Identify which cell holds the provided text, then report its (x, y) central coordinate. 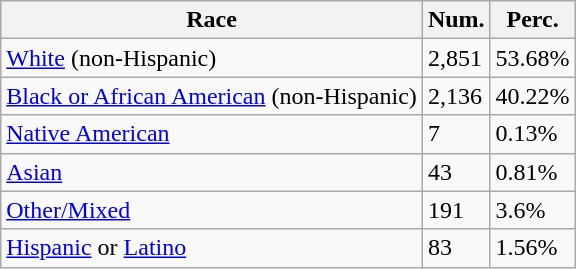
White (non-Hispanic) (212, 58)
Asian (212, 172)
2,851 (456, 58)
Other/Mixed (212, 210)
1.56% (532, 248)
7 (456, 134)
Race (212, 20)
Num. (456, 20)
0.13% (532, 134)
53.68% (532, 58)
Native American (212, 134)
Perc. (532, 20)
Hispanic or Latino (212, 248)
83 (456, 248)
0.81% (532, 172)
3.6% (532, 210)
43 (456, 172)
191 (456, 210)
40.22% (532, 96)
2,136 (456, 96)
Black or African American (non-Hispanic) (212, 96)
